Locate the cell with the specified text and output its (x, y) center coordinate. 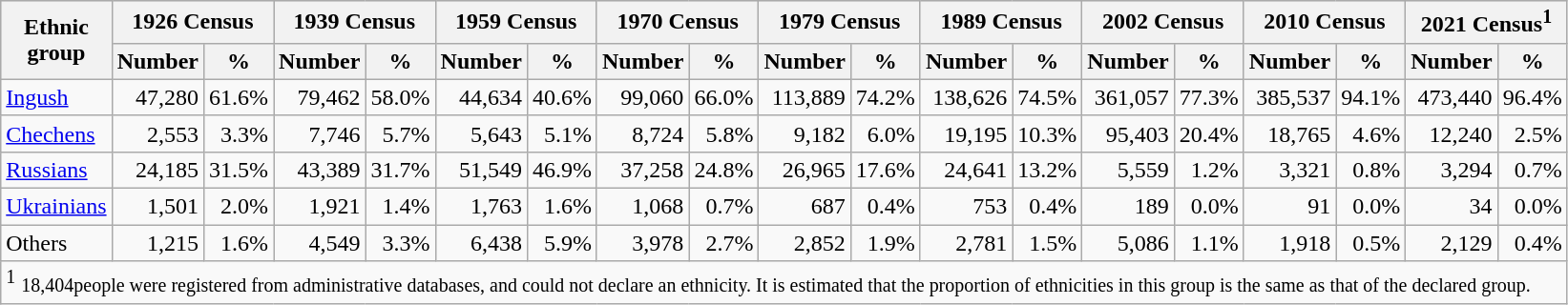
24.8% (723, 170)
6.0% (886, 133)
18,765 (1289, 133)
1,921 (320, 207)
3,978 (642, 243)
1926 Census (193, 23)
77.3% (1208, 97)
138,626 (966, 97)
5.8% (723, 133)
4,549 (320, 243)
8,724 (642, 133)
66.0% (723, 97)
687 (805, 207)
37,258 (642, 170)
5,559 (1128, 170)
1979 Census (840, 23)
2,553 (157, 133)
1,763 (481, 207)
2.5% (1533, 133)
Russians (56, 170)
189 (1128, 207)
5.9% (561, 243)
1,215 (157, 243)
2,129 (1452, 243)
19,195 (966, 133)
5.7% (401, 133)
0.5% (1370, 243)
10.3% (1048, 133)
1,501 (157, 207)
47,280 (157, 97)
1,068 (642, 207)
5,086 (1128, 243)
361,057 (1128, 97)
58.0% (401, 97)
17.6% (886, 170)
12,240 (1452, 133)
44,634 (481, 97)
24,641 (966, 170)
74.2% (886, 97)
Others (56, 243)
26,965 (805, 170)
34 (1452, 207)
2.7% (723, 243)
6,438 (481, 243)
9,182 (805, 133)
473,440 (1452, 97)
1,918 (1289, 243)
74.5% (1048, 97)
91 (1289, 207)
3,294 (1452, 170)
20.4% (1208, 133)
5.1% (561, 133)
2010 Census (1325, 23)
2021 Census1 (1487, 23)
7,746 (320, 133)
95,403 (1128, 133)
46.9% (561, 170)
Ingush (56, 97)
Ethnicgroup (56, 40)
1.9% (886, 243)
31.7% (401, 170)
3,321 (1289, 170)
94.1% (1370, 97)
1939 Census (355, 23)
1.2% (1208, 170)
Ukrainians (56, 207)
1989 Census (1000, 23)
1.1% (1208, 243)
1.5% (1048, 243)
2002 Census (1162, 23)
113,889 (805, 97)
385,537 (1289, 97)
24,185 (157, 170)
4.6% (1370, 133)
1959 Census (515, 23)
753 (966, 207)
13.2% (1048, 170)
61.6% (239, 97)
5,643 (481, 133)
31.5% (239, 170)
1970 Census (678, 23)
0.8% (1370, 170)
40.6% (561, 97)
96.4% (1533, 97)
79,462 (320, 97)
51,549 (481, 170)
43,389 (320, 170)
99,060 (642, 97)
2.0% (239, 207)
Chechens (56, 133)
2,781 (966, 243)
2,852 (805, 243)
1.4% (401, 207)
